For the text-containing cell, return its midpoint in [x, y] coordinate format. 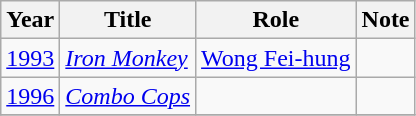
Role [276, 20]
Iron Monkey [128, 58]
Wong Fei-hung [276, 58]
1996 [30, 96]
1993 [30, 58]
Year [30, 20]
Combo Cops [128, 96]
Title [128, 20]
Note [386, 20]
